Detect which cell encompasses the target text, then output its (X, Y) center coordinate. 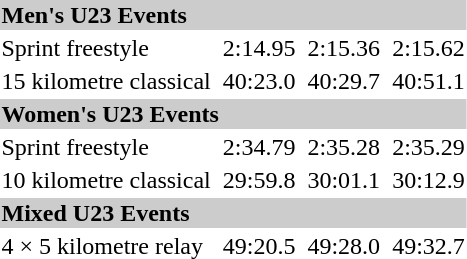
2:35.29 (429, 147)
2:34.79 (259, 147)
2:14.95 (259, 48)
Men's U23 Events (233, 15)
30:12.9 (429, 180)
Women's U23 Events (233, 114)
Mixed U23 Events (233, 213)
2:15.36 (344, 48)
2:35.28 (344, 147)
30:01.1 (344, 180)
40:51.1 (429, 81)
40:29.7 (344, 81)
29:59.8 (259, 180)
15 kilometre classical (106, 81)
2:15.62 (429, 48)
40:23.0 (259, 81)
10 kilometre classical (106, 180)
